Locate the cell with the specified text and output its [X, Y] center coordinate. 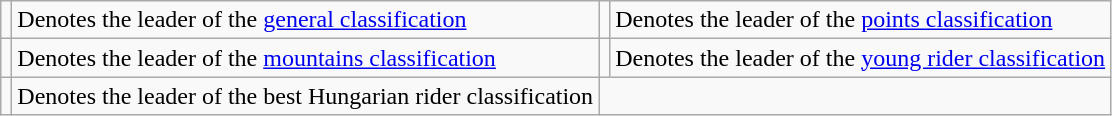
Denotes the leader of the young rider classification [860, 58]
Denotes the leader of the mountains classification [306, 58]
Denotes the leader of the points classification [860, 20]
Denotes the leader of the general classification [306, 20]
Denotes the leader of the best Hungarian rider classification [306, 96]
